Provide the [x, y] coordinate of the cell's center where the given text is located.  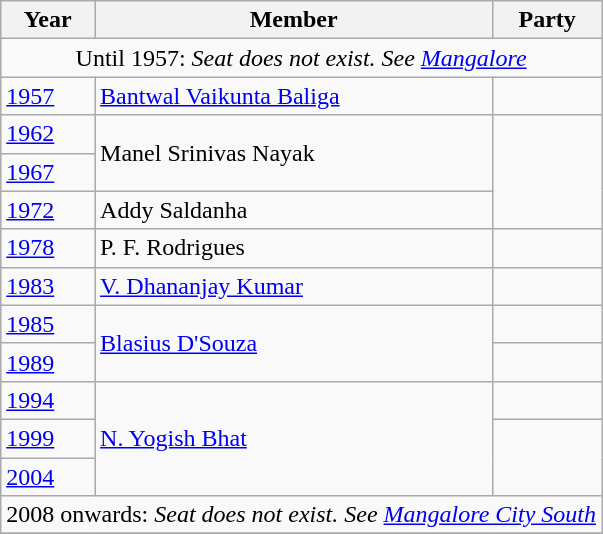
1985 [48, 324]
Until 1957: Seat does not exist. See Mangalore [302, 58]
1957 [48, 96]
Bantwal Vaikunta Baliga [294, 96]
1994 [48, 400]
Year [48, 20]
Manel Srinivas Nayak [294, 153]
1972 [48, 210]
1978 [48, 248]
1983 [48, 286]
Addy Saldanha [294, 210]
1999 [48, 438]
2008 onwards: Seat does not exist. See Mangalore City South [302, 515]
1962 [48, 134]
V. Dhananjay Kumar [294, 286]
Blasius D'Souza [294, 343]
Member [294, 20]
1967 [48, 172]
Party [548, 20]
N. Yogish Bhat [294, 438]
P. F. Rodrigues [294, 248]
1989 [48, 362]
2004 [48, 477]
